Locate the cell with the specified text and output its [X, Y] center coordinate. 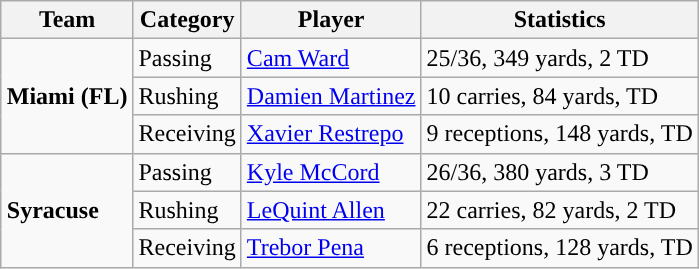
Damien Martinez [331, 96]
LeQuint Allen [331, 210]
Category [187, 20]
26/36, 380 yards, 3 TD [560, 172]
Team [67, 20]
Statistics [560, 20]
10 carries, 84 yards, TD [560, 96]
Miami (FL) [67, 96]
Cam Ward [331, 58]
6 receptions, 128 yards, TD [560, 248]
22 carries, 82 yards, 2 TD [560, 210]
Xavier Restrepo [331, 134]
Trebor Pena [331, 248]
Syracuse [67, 210]
25/36, 349 yards, 2 TD [560, 58]
Kyle McCord [331, 172]
9 receptions, 148 yards, TD [560, 134]
Player [331, 20]
